Output the [x, y] coordinate of the center of the cell containing the given text.  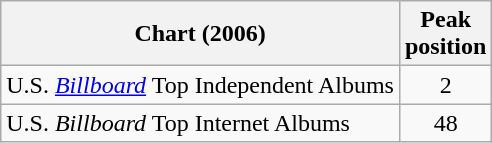
U.S. Billboard Top Independent Albums [200, 85]
Chart (2006) [200, 34]
48 [445, 123]
U.S. Billboard Top Internet Albums [200, 123]
Peakposition [445, 34]
2 [445, 85]
